Search for the cell housing the specified text and yield its [X, Y] center coordinate. 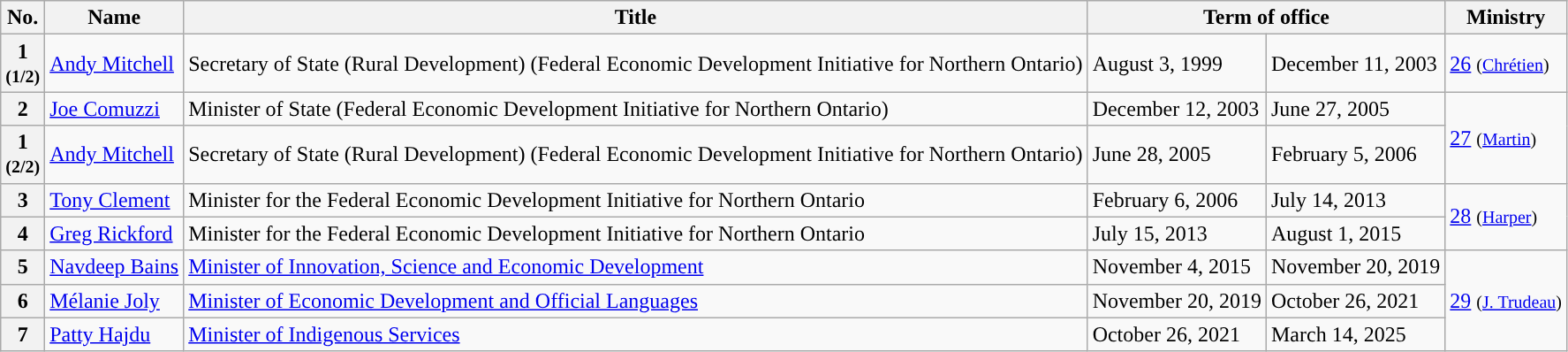
July 15, 2013 [1177, 233]
26 (Chrétien) [1506, 64]
1(1/2) [23, 64]
3 [23, 200]
December 11, 2003 [1355, 64]
4 [23, 233]
Minister of State (Federal Economic Development Initiative for Northern Ontario) [636, 109]
Tony Clement [115, 200]
November 4, 2015 [1177, 267]
Joe Comuzzi [115, 109]
6 [23, 301]
1(2/2) [23, 154]
August 3, 1999 [1177, 64]
March 14, 2025 [1355, 334]
Navdeep Bains [115, 267]
7 [23, 334]
June 28, 2005 [1177, 154]
August 1, 2015 [1355, 233]
Minister of Innovation, Science and Economic Development [636, 267]
Term of office [1267, 18]
Ministry [1506, 18]
Mélanie Joly [115, 301]
Minister of Indigenous Services [636, 334]
No. [23, 18]
28 (Harper) [1506, 217]
Title [636, 18]
February 6, 2006 [1177, 200]
Name [115, 18]
June 27, 2005 [1355, 109]
February 5, 2006 [1355, 154]
Patty Hajdu [115, 334]
27 (Martin) [1506, 138]
Minister of Economic Development and Official Languages [636, 301]
July 14, 2013 [1355, 200]
29 (J. Trudeau) [1506, 301]
2 [23, 109]
Greg Rickford [115, 233]
5 [23, 267]
December 12, 2003 [1177, 109]
